Determine the (X, Y) coordinate at the center of the cell enclosing the given text.  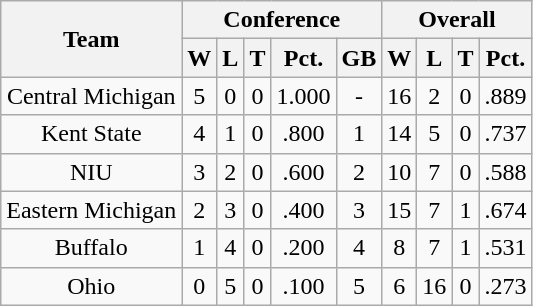
Buffalo (92, 248)
.400 (304, 210)
6 (400, 286)
NIU (92, 172)
Eastern Michigan (92, 210)
.100 (304, 286)
Central Michigan (92, 96)
.889 (506, 96)
.531 (506, 248)
.273 (506, 286)
.737 (506, 134)
.200 (304, 248)
14 (400, 134)
- (359, 96)
Conference (282, 20)
15 (400, 210)
1.000 (304, 96)
.588 (506, 172)
.800 (304, 134)
8 (400, 248)
GB (359, 58)
Kent State (92, 134)
Ohio (92, 286)
Team (92, 39)
.600 (304, 172)
.674 (506, 210)
Overall (457, 20)
10 (400, 172)
